Search for the cell housing the specified text and yield its (X, Y) center coordinate. 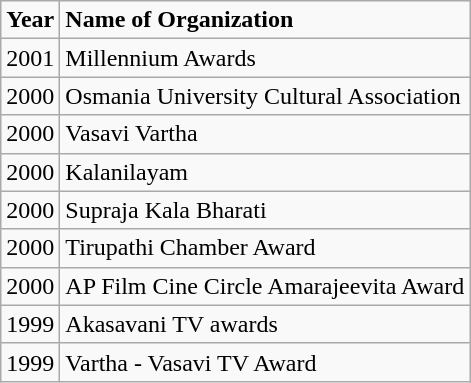
Vasavi Vartha (265, 134)
Akasavani TV awards (265, 324)
Kalanilayam (265, 172)
Supraja Kala Bharati (265, 210)
Millennium Awards (265, 58)
Tirupathi Chamber Award (265, 248)
2001 (30, 58)
AP Film Cine Circle Amarajeevita Award (265, 286)
Vartha - Vasavi TV Award (265, 362)
Osmania University Cultural Association (265, 96)
Name of Organization (265, 20)
Year (30, 20)
